Detect which cell encompasses the target text, then output its [x, y] center coordinate. 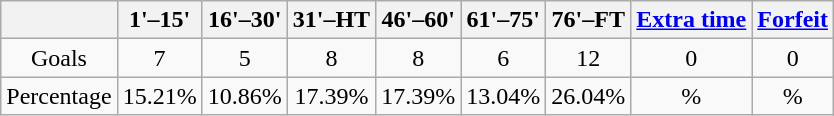
16'–30' [244, 20]
12 [588, 58]
Goals [59, 58]
5 [244, 58]
10.86% [244, 96]
Extra time [692, 20]
13.04% [504, 96]
46'–60' [418, 20]
26.04% [588, 96]
6 [504, 58]
1'–15' [160, 20]
76'–FT [588, 20]
7 [160, 58]
31'–HT [331, 20]
Percentage [59, 96]
61'–75' [504, 20]
Forfeit [793, 20]
15.21% [160, 96]
